Capture the cell that displays the provided text and extract its (X, Y) central coordinate. 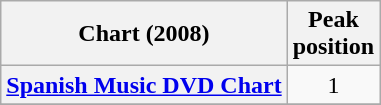
Peakposition (333, 34)
1 (333, 85)
Chart (2008) (144, 34)
Spanish Music DVD Chart (144, 85)
